From the cell containing the given text, extract its center point as [x, y] coordinate. 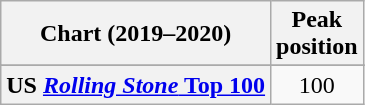
100 [317, 85]
US Rolling Stone Top 100 [136, 85]
Chart (2019–2020) [136, 34]
Peakposition [317, 34]
